Search for the cell housing the specified text and yield its (X, Y) center coordinate. 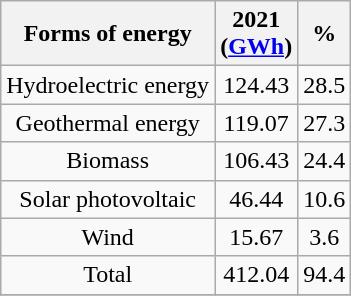
2021 (GWh) (256, 34)
10.6 (324, 199)
46.44 (256, 199)
27.3 (324, 123)
Wind (108, 237)
15.67 (256, 237)
124.43 (256, 85)
Forms of energy (108, 34)
Geothermal energy (108, 123)
119.07 (256, 123)
Biomass (108, 161)
106.43 (256, 161)
Total (108, 275)
Hydroelectric energy (108, 85)
94.4 (324, 275)
28.5 (324, 85)
Solar photovoltaic (108, 199)
% (324, 34)
412.04 (256, 275)
3.6 (324, 237)
24.4 (324, 161)
